Scan for the cell matching the given text and deliver its [X, Y] coordinate at center. 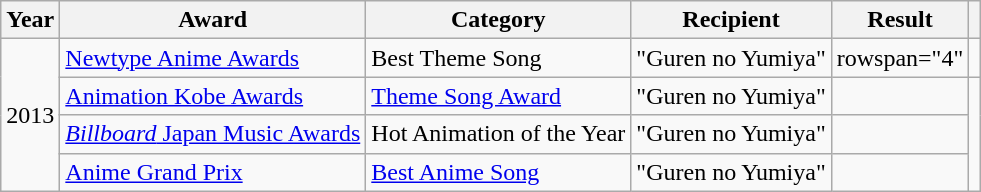
Newtype Anime Awards [213, 58]
Best Anime Song [498, 172]
Award [213, 20]
Year [30, 20]
Result [900, 20]
Animation Kobe Awards [213, 96]
2013 [30, 115]
Recipient [731, 20]
rowspan="4" [900, 58]
Hot Animation of the Year [498, 134]
Billboard Japan Music Awards [213, 134]
Best Theme Song [498, 58]
Category [498, 20]
Theme Song Award [498, 96]
Anime Grand Prix [213, 172]
